Capture the cell that displays the provided text and extract its (x, y) central coordinate. 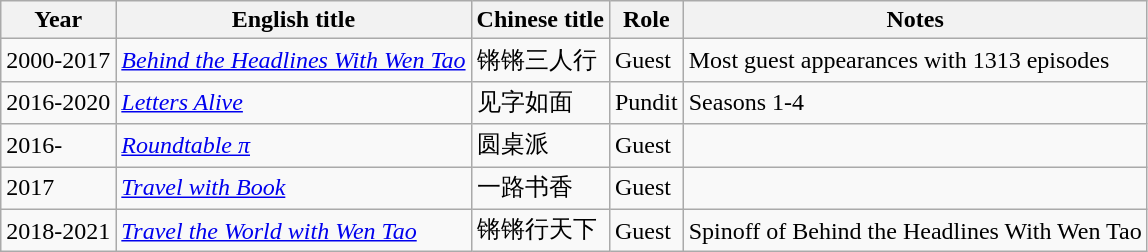
锵锵行天下 (540, 230)
English title (294, 20)
Chinese title (540, 20)
见字如面 (540, 102)
2000-2017 (58, 60)
一路书香 (540, 188)
Year (58, 20)
圆桌派 (540, 146)
2016- (58, 146)
2016-2020 (58, 102)
Role (646, 20)
Spinoff of Behind the Headlines With Wen Tao (915, 230)
Letters Alive (294, 102)
Roundtable π (294, 146)
2017 (58, 188)
2018-2021 (58, 230)
Pundit (646, 102)
Most guest appearances with 1313 episodes (915, 60)
Travel the World with Wen Tao (294, 230)
Seasons 1-4 (915, 102)
Travel with Book (294, 188)
Notes (915, 20)
锵锵三人行 (540, 60)
Behind the Headlines With Wen Tao (294, 60)
